Return [x, y] of the center of cell containing provided text 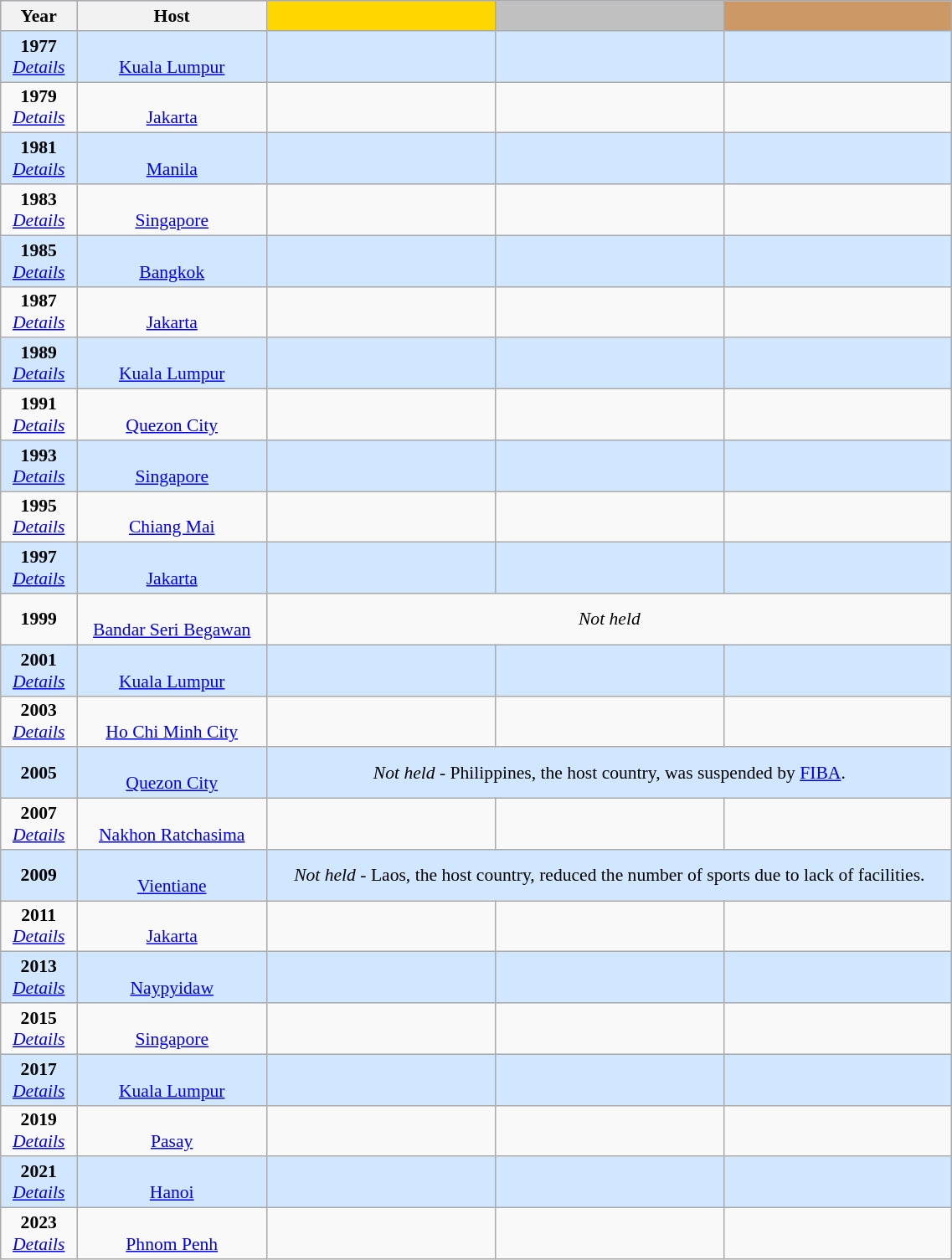
2019Details [39, 1130]
Not held - Philippines, the host country, was suspended by FIBA. [610, 774]
Chiang Mai [172, 517]
1987Details [39, 311]
Hanoi [172, 1182]
Nakhon Ratchasima [172, 824]
2009 [39, 876]
1989Details [39, 363]
1979Details [39, 107]
1993Details [39, 465]
Bandar Seri Begawan [172, 620]
Pasay [172, 1130]
2015Details [39, 1028]
Phnom Penh [172, 1234]
Host [172, 16]
1983Details [39, 209]
2001Details [39, 670]
1991Details [39, 415]
2023Details [39, 1234]
1977Details [39, 57]
1981Details [39, 159]
2017Details [39, 1080]
2005 [39, 774]
2021Details [39, 1182]
1999 [39, 620]
Vientiane [172, 876]
Ho Chi Minh City [172, 722]
1997Details [39, 568]
2013Details [39, 978]
1995Details [39, 517]
Not held - Laos, the host country, reduced the number of sports due to lack of facilities. [610, 876]
2007Details [39, 824]
Not held [610, 620]
Manila [172, 159]
Naypyidaw [172, 978]
Bangkok [172, 261]
1985Details [39, 261]
Year [39, 16]
2011Details [39, 926]
2003Details [39, 722]
